Output the (x, y) coordinate of the center of the cell containing the given text.  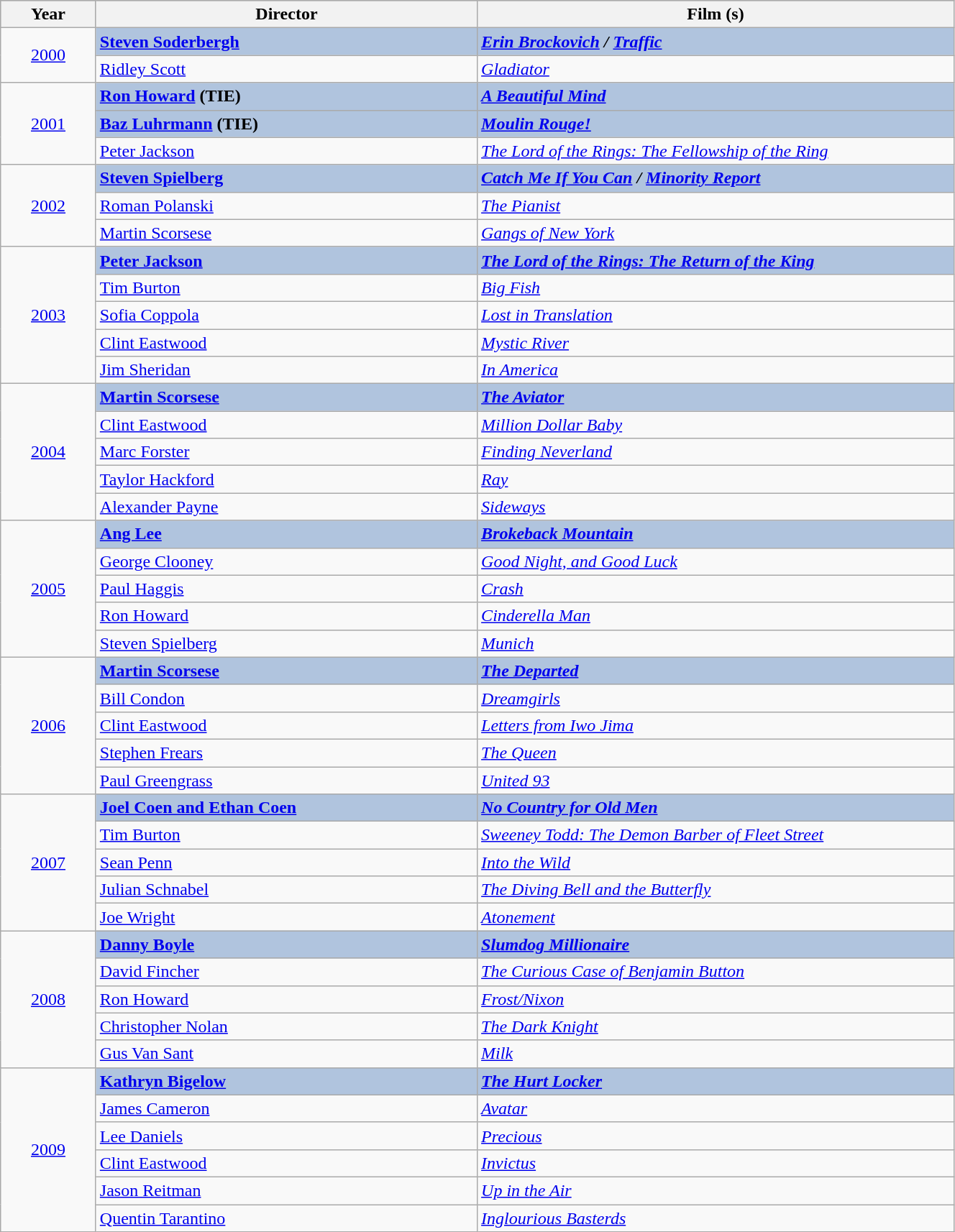
The Diving Bell and the Butterfly (716, 890)
Jim Sheridan (286, 370)
Erin Brockovich / Traffic (716, 42)
Joel Coen and Ethan Coen (286, 808)
Good Night, and Good Luck (716, 561)
Baz Luhrmann (TIE) (286, 124)
Film (s) (716, 14)
Gladiator (716, 69)
Marc Forster (286, 452)
Sweeney Todd: The Demon Barber of Fleet Street (716, 835)
Into the Wild (716, 863)
Quentin Tarantino (286, 1218)
Danny Boyle (286, 944)
Alexander Payne (286, 507)
Kathryn Bigelow (286, 1081)
Moulin Rouge! (716, 124)
Julian Schnabel (286, 890)
Steven Soderbergh (286, 42)
Mystic River (716, 343)
The Curious Case of Benjamin Button (716, 972)
Taylor Hackford (286, 479)
Ray (716, 479)
In America (716, 370)
Atonement (716, 917)
Sean Penn (286, 863)
Invictus (716, 1163)
Inglourious Basterds (716, 1218)
Director (286, 14)
2002 (49, 206)
George Clooney (286, 561)
Christopher Nolan (286, 1026)
2001 (49, 124)
Lost in Translation (716, 315)
Brokeback Mountain (716, 534)
The Departed (716, 671)
Sideways (716, 507)
A Beautiful Mind (716, 96)
Dreamgirls (716, 698)
Letters from Iwo Jima (716, 725)
No Country for Old Men (716, 808)
Precious (716, 1136)
Joe Wright (286, 917)
The Lord of the Rings: The Fellowship of the Ring (716, 151)
The Queen (716, 753)
The Pianist (716, 206)
Up in the Air (716, 1190)
Catch Me If You Can / Minority Report (716, 178)
2006 (49, 725)
2003 (49, 315)
United 93 (716, 780)
Lee Daniels (286, 1136)
Munich (716, 643)
Year (49, 14)
Milk (716, 1054)
2007 (49, 863)
David Fincher (286, 972)
Roman Polanski (286, 206)
2005 (49, 589)
The Lord of the Rings: The Return of the King (716, 260)
The Aviator (716, 397)
2000 (49, 55)
2004 (49, 452)
Million Dollar Baby (716, 425)
Stephen Frears (286, 753)
Ang Lee (286, 534)
Slumdog Millionaire (716, 944)
The Hurt Locker (716, 1081)
Bill Condon (286, 698)
Gus Van Sant (286, 1054)
Ron Howard (TIE) (286, 96)
Frost/Nixon (716, 999)
Cinderella Man (716, 616)
Jason Reitman (286, 1190)
2008 (49, 999)
Gangs of New York (716, 233)
Avatar (716, 1108)
Paul Greengrass (286, 780)
Paul Haggis (286, 589)
Finding Neverland (716, 452)
James Cameron (286, 1108)
Ridley Scott (286, 69)
2009 (49, 1149)
The Dark Knight (716, 1026)
Big Fish (716, 288)
Crash (716, 589)
Sofia Coppola (286, 315)
